Return the [X, Y] coordinate for the center point of the cell that contains the specified text.  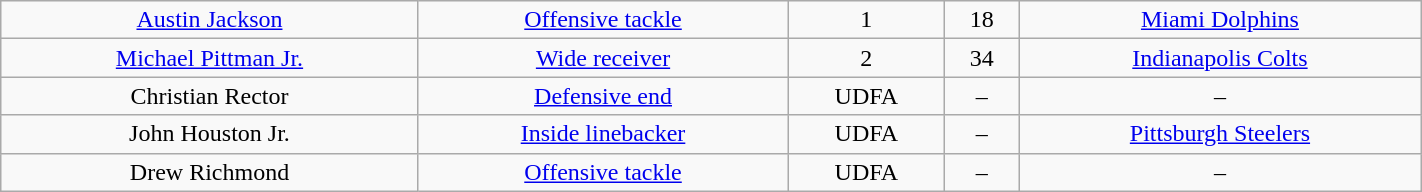
Defensive end [603, 96]
34 [982, 58]
Drew Richmond [210, 172]
Austin Jackson [210, 20]
Indianapolis Colts [1220, 58]
18 [982, 20]
2 [866, 58]
Inside linebacker [603, 134]
Miami Dolphins [1220, 20]
Wide receiver [603, 58]
Michael Pittman Jr. [210, 58]
Christian Rector [210, 96]
1 [866, 20]
John Houston Jr. [210, 134]
Pittsburgh Steelers [1220, 134]
